Scan for the cell matching the given text and deliver its (x, y) coordinate at center. 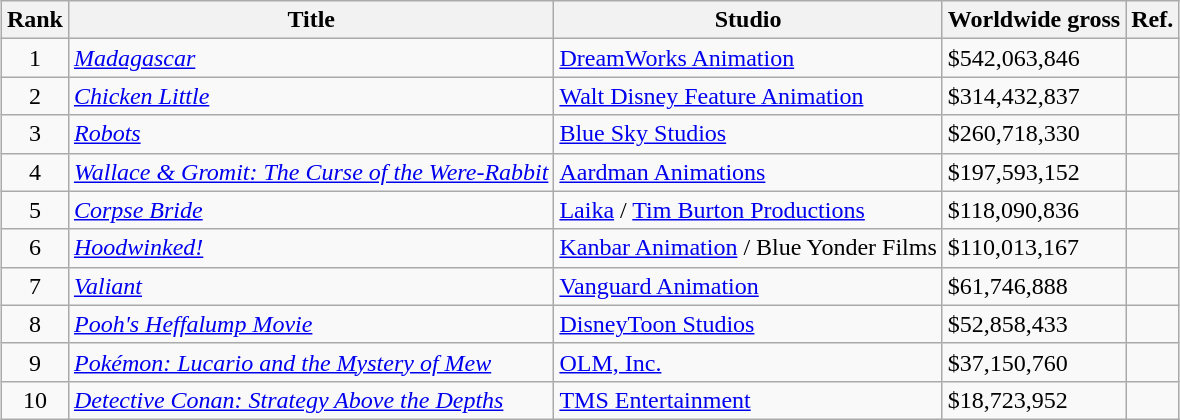
Robots (310, 134)
Pooh's Heffalump Movie (310, 324)
Wallace & Gromit: The Curse of the Were-Rabbit (310, 172)
2 (34, 96)
Walt Disney Feature Animation (748, 96)
6 (34, 248)
$110,013,167 (1034, 248)
Corpse Bride (310, 210)
$260,718,330 (1034, 134)
4 (34, 172)
$542,063,846 (1034, 58)
Valiant (310, 286)
Rank (34, 20)
$118,090,836 (1034, 210)
Kanbar Animation / Blue Yonder Films (748, 248)
Pokémon: Lucario and the Mystery of Mew (310, 362)
7 (34, 286)
10 (34, 400)
8 (34, 324)
TMS Entertainment (748, 400)
Chicken Little (310, 96)
5 (34, 210)
3 (34, 134)
Aardman Animations (748, 172)
Ref. (1152, 20)
9 (34, 362)
Detective Conan: Strategy Above the Depths (310, 400)
Vanguard Animation (748, 286)
Laika / Tim Burton Productions (748, 210)
$52,858,433 (1034, 324)
$314,432,837 (1034, 96)
Blue Sky Studios (748, 134)
Studio (748, 20)
Worldwide gross (1034, 20)
1 (34, 58)
Title (310, 20)
$61,746,888 (1034, 286)
Hoodwinked! (310, 248)
$37,150,760 (1034, 362)
DisneyToon Studios (748, 324)
$18,723,952 (1034, 400)
$197,593,152 (1034, 172)
DreamWorks Animation (748, 58)
Madagascar (310, 58)
OLM, Inc. (748, 362)
